Return (x, y) of the center of cell containing provided text 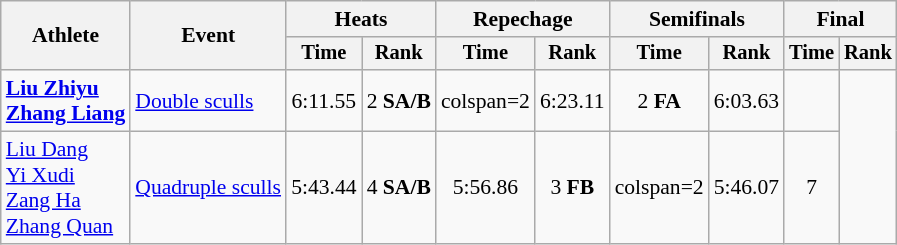
Heats (361, 19)
4 SA/B (399, 188)
5:43.44 (324, 188)
6:23.11 (572, 100)
Athlete (66, 36)
Event (208, 36)
Quadruple sculls (208, 188)
5:46.07 (746, 188)
Repechage (523, 19)
6:11.55 (324, 100)
6:03.63 (746, 100)
2 SA/B (399, 100)
Double sculls (208, 100)
Liu DangYi XudiZang HaZhang Quan (66, 188)
Semifinals (698, 19)
Final (840, 19)
5:56.86 (486, 188)
7 (812, 188)
Liu ZhiyuZhang Liang (66, 100)
2 FA (660, 100)
3 FB (572, 188)
